Return the (x, y) coordinate for the center point of the cell that contains the specified text.  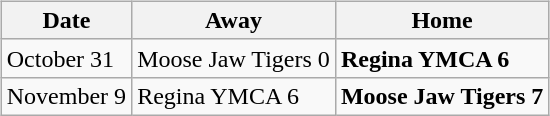
Moose Jaw Tigers 0 (234, 58)
Away (234, 20)
October 31 (66, 58)
Home (442, 20)
Moose Jaw Tigers 7 (442, 96)
Date (66, 20)
November 9 (66, 96)
